Search for the cell housing the specified text and yield its (X, Y) center coordinate. 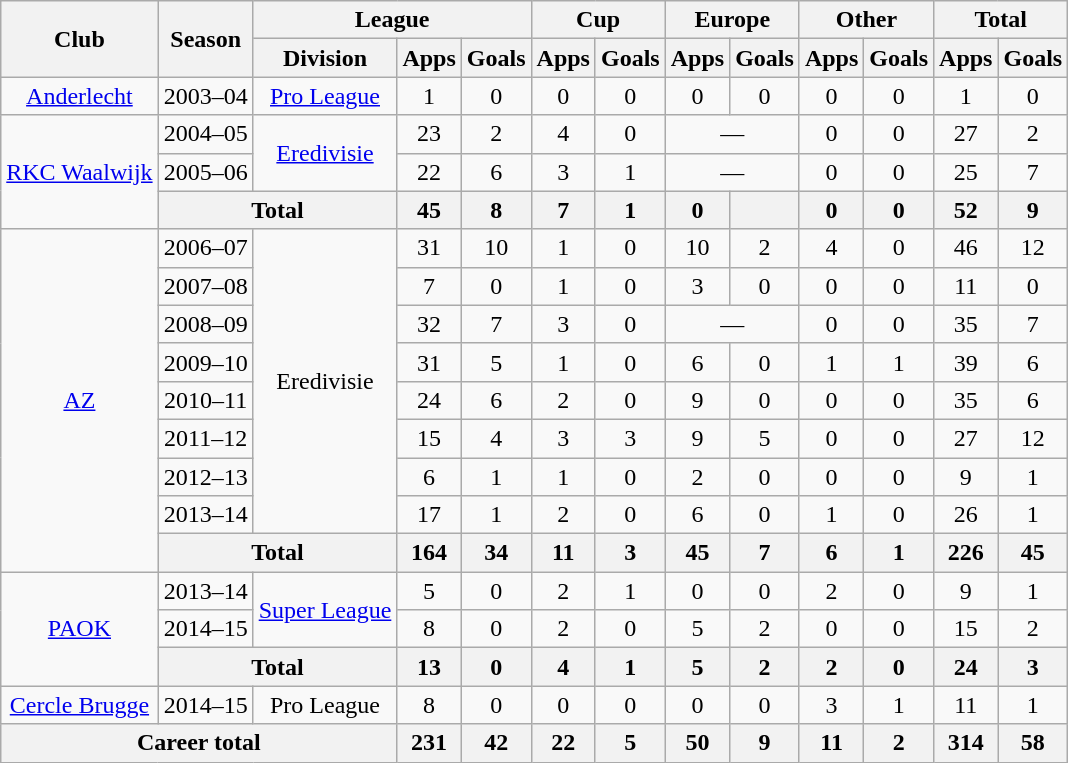
23 (429, 134)
Career total (199, 743)
32 (429, 324)
2008–09 (206, 324)
2011–12 (206, 438)
2009–10 (206, 362)
231 (429, 743)
Club (80, 39)
2005–06 (206, 172)
13 (429, 667)
58 (1033, 743)
17 (429, 515)
26 (966, 515)
25 (966, 172)
Europe (732, 20)
Cercle Brugge (80, 705)
50 (697, 743)
2007–08 (206, 286)
2003–04 (206, 96)
PAOK (80, 629)
League (392, 20)
34 (496, 553)
AZ (80, 400)
2012–13 (206, 477)
52 (966, 210)
42 (496, 743)
2010–11 (206, 400)
Other (866, 20)
2006–07 (206, 248)
314 (966, 743)
Super League (325, 610)
RKC Waalwijk (80, 172)
2004–05 (206, 134)
Division (325, 58)
226 (966, 553)
Season (206, 39)
Cup (598, 20)
39 (966, 362)
46 (966, 248)
Anderlecht (80, 96)
164 (429, 553)
